Pinpoint the cell where the given text exists, returning its [x, y] midpoint coordinate. 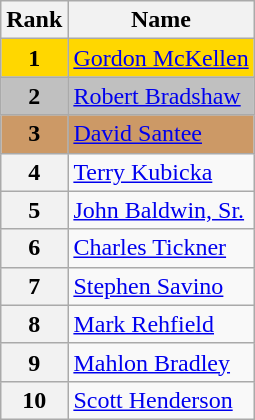
John Baldwin, Sr. [161, 210]
10 [34, 400]
Terry Kubicka [161, 172]
4 [34, 172]
David Santee [161, 134]
Robert Bradshaw [161, 96]
Mark Rehfield [161, 324]
Mahlon Bradley [161, 362]
5 [34, 210]
Scott Henderson [161, 400]
Gordon McKellen [161, 58]
2 [34, 96]
1 [34, 58]
3 [34, 134]
9 [34, 362]
7 [34, 286]
8 [34, 324]
Rank [34, 20]
Name [161, 20]
Stephen Savino [161, 286]
Charles Tickner [161, 248]
6 [34, 248]
